Determine the [x, y] coordinate at the center of the cell enclosing the given text.  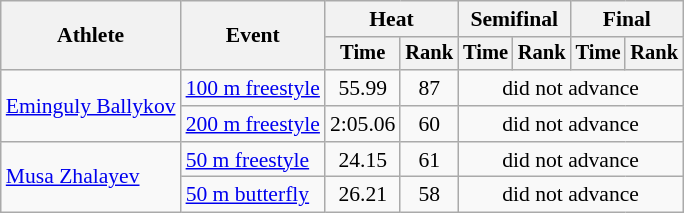
Semifinal [514, 19]
24.15 [362, 160]
55.99 [362, 88]
87 [429, 88]
26.21 [362, 195]
Musa Zhalayev [91, 178]
58 [429, 195]
50 m butterfly [253, 195]
Heat [392, 19]
100 m freestyle [253, 88]
2:05.06 [362, 124]
Athlete [91, 36]
60 [429, 124]
Final [627, 19]
Eminguly Ballykov [91, 106]
50 m freestyle [253, 160]
Event [253, 36]
61 [429, 160]
200 m freestyle [253, 124]
